Determine the (X, Y) coordinate at the center of the cell enclosing the given text.  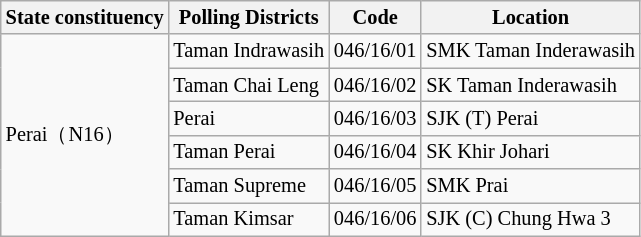
SJK (C) Chung Hwa 3 (530, 219)
046/16/06 (375, 219)
046/16/04 (375, 152)
Taman Supreme (248, 186)
046/16/03 (375, 118)
SK Khir Johari (530, 152)
Perai (248, 118)
Code (375, 17)
Polling Districts (248, 17)
046/16/05 (375, 186)
Location (530, 17)
SMK Prai (530, 186)
046/16/02 (375, 85)
046/16/01 (375, 51)
Taman Perai (248, 152)
Taman Chai Leng (248, 85)
Perai（N16） (85, 135)
SK Taman Inderawasih (530, 85)
SJK (T) Perai (530, 118)
Taman Kimsar (248, 219)
Taman Indrawasih (248, 51)
SMK Taman Inderawasih (530, 51)
State constituency (85, 17)
